Scan for the cell matching the given text and deliver its [x, y] coordinate at center. 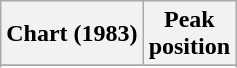
Peakposition [189, 34]
Chart (1983) [72, 34]
